Output the [x, y] coordinate of the center of the cell containing the given text.  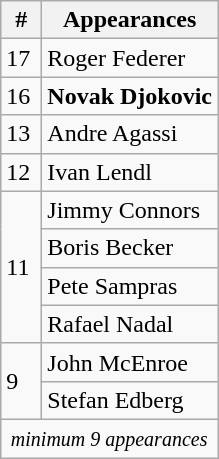
# [22, 20]
9 [22, 381]
17 [22, 58]
Stefan Edberg [130, 400]
16 [22, 96]
Rafael Nadal [130, 324]
13 [22, 134]
Roger Federer [130, 58]
Boris Becker [130, 248]
12 [22, 172]
Novak Djokovic [130, 96]
Jimmy Connors [130, 210]
minimum 9 appearances [110, 438]
Pete Sampras [130, 286]
Appearances [130, 20]
John McEnroe [130, 362]
Andre Agassi [130, 134]
Ivan Lendl [130, 172]
11 [22, 267]
